Scan for the cell matching the given text and deliver its (x, y) coordinate at center. 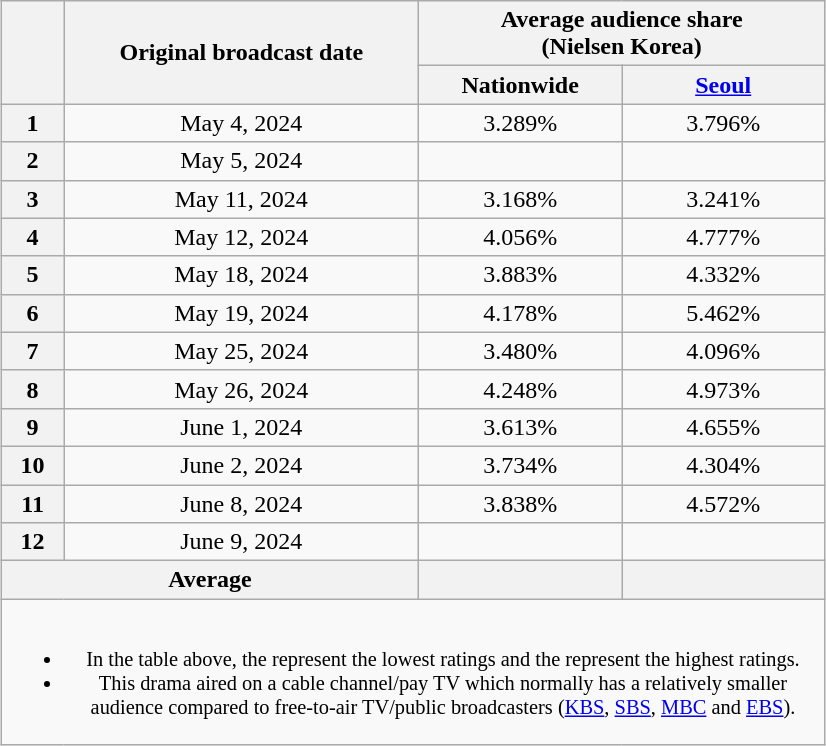
3.289% (520, 123)
May 25, 2024 (242, 351)
1 (32, 123)
4.056% (520, 237)
June 9, 2024 (242, 542)
4.304% (724, 465)
3.883% (520, 275)
May 18, 2024 (242, 275)
4.332% (724, 275)
4 (32, 237)
11 (32, 503)
Average (210, 580)
2 (32, 161)
Original broadcast date (242, 52)
7 (32, 351)
3.241% (724, 199)
3.796% (724, 123)
4.096% (724, 351)
4.655% (724, 427)
May 19, 2024 (242, 313)
9 (32, 427)
June 2, 2024 (242, 465)
May 4, 2024 (242, 123)
6 (32, 313)
3.838% (520, 503)
Nationwide (520, 85)
3.168% (520, 199)
June 1, 2024 (242, 427)
10 (32, 465)
June 8, 2024 (242, 503)
4.973% (724, 389)
4.178% (520, 313)
3.734% (520, 465)
May 5, 2024 (242, 161)
Average audience share(Nielsen Korea) (622, 34)
4.777% (724, 237)
May 12, 2024 (242, 237)
Seoul (724, 85)
3.480% (520, 351)
4.572% (724, 503)
8 (32, 389)
3 (32, 199)
3.613% (520, 427)
5.462% (724, 313)
4.248% (520, 389)
May 11, 2024 (242, 199)
5 (32, 275)
12 (32, 542)
May 26, 2024 (242, 389)
